Return the [x, y] coordinate for the center point of the cell that contains the specified text.  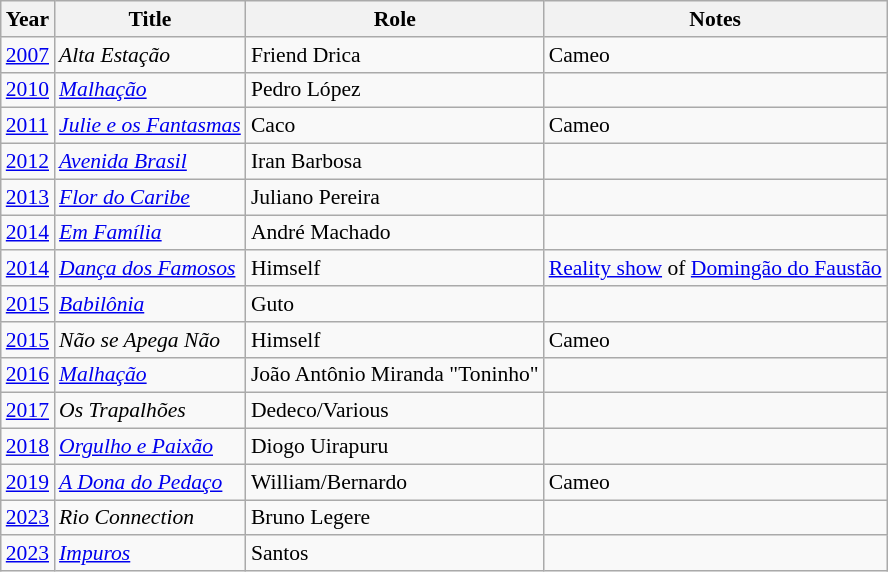
2017 [28, 411]
André Machado [395, 233]
2010 [28, 90]
A Dona do Pedaço [150, 482]
2011 [28, 126]
Caco [395, 126]
Juliano Pereira [395, 197]
Notes [716, 19]
2012 [28, 162]
Guto [395, 304]
Friend Drica [395, 55]
Title [150, 19]
Santos [395, 554]
Avenida Brasil [150, 162]
Dedeco/Various [395, 411]
Em Família [150, 233]
Rio Connection [150, 518]
Flor do Caribe [150, 197]
Alta Estação [150, 55]
Iran Barbosa [395, 162]
Pedro López [395, 90]
Os Trapalhões [150, 411]
2007 [28, 55]
2013 [28, 197]
Bruno Legere [395, 518]
Não se Apega Não [150, 340]
William/Bernardo [395, 482]
Impuros [150, 554]
2018 [28, 447]
Diogo Uirapuru [395, 447]
Orgulho e Paixão [150, 447]
Julie e os Fantasmas [150, 126]
2019 [28, 482]
Reality show of Domingão do Faustão [716, 269]
2016 [28, 375]
Dança dos Famosos [150, 269]
Role [395, 19]
Babilônia [150, 304]
Year [28, 19]
João Antônio Miranda "Toninho" [395, 375]
